Identify which cell holds the provided text, then report its (X, Y) central coordinate. 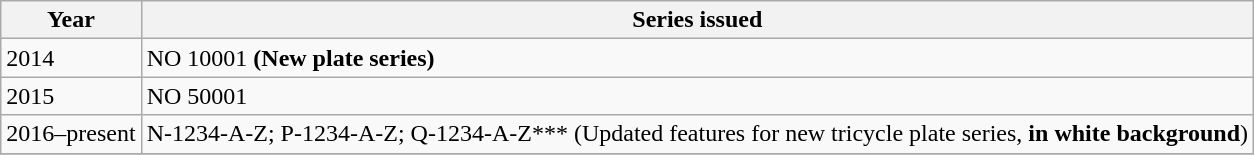
2016–present (71, 134)
2015 (71, 96)
NO 10001 (New plate series) (697, 58)
NO 50001 (697, 96)
Year (71, 20)
2014 (71, 58)
N-1234-A-Z; P-1234-A-Z; Q-1234-A-Z*** (Updated features for new tricycle plate series, in white background) (697, 134)
Series issued (697, 20)
